For the text-containing cell, return its midpoint in [x, y] coordinate format. 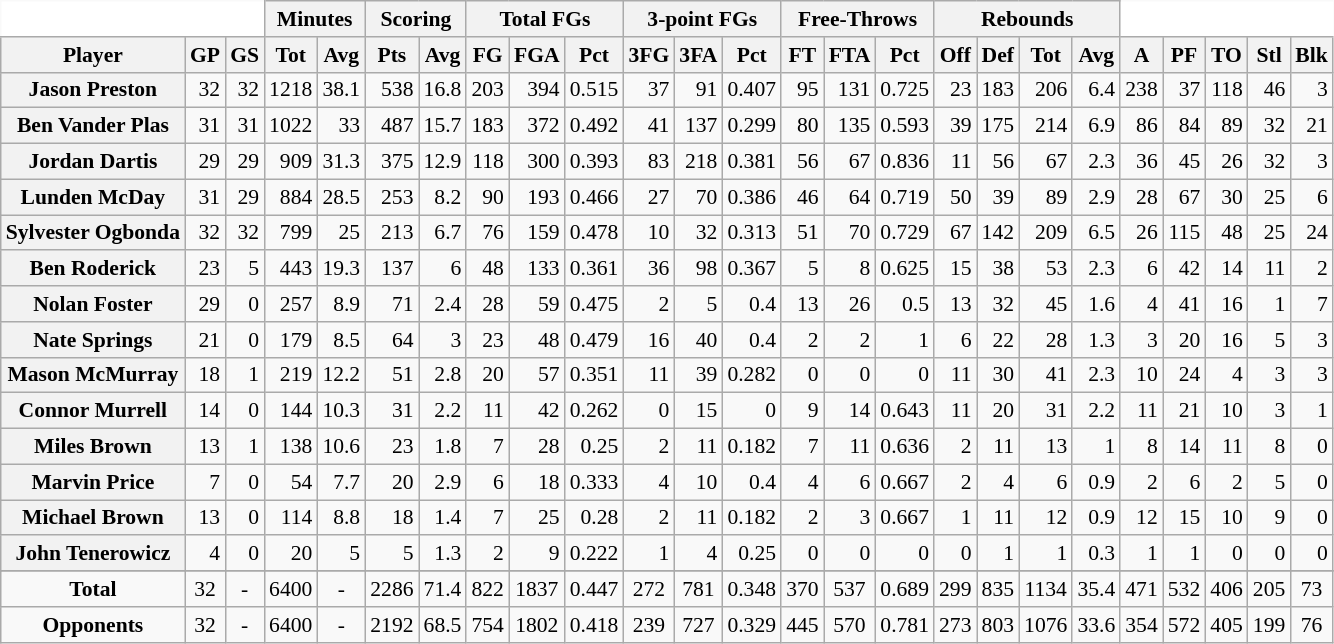
31.3 [341, 162]
273 [956, 625]
394 [537, 90]
0.282 [752, 375]
0.333 [594, 482]
445 [802, 625]
A [1142, 55]
405 [1226, 625]
71 [392, 304]
FG [488, 55]
Nate Springs [93, 340]
0.313 [752, 233]
159 [537, 233]
443 [290, 269]
3FG [648, 55]
10.3 [341, 411]
73 [1312, 589]
12.2 [341, 375]
0.515 [594, 90]
0.418 [594, 625]
6.7 [443, 233]
0.381 [752, 162]
1.4 [443, 518]
Stl [1270, 55]
3FA [698, 55]
8.2 [443, 197]
257 [290, 304]
532 [1184, 589]
822 [488, 589]
0.367 [752, 269]
Opponents [93, 625]
6.9 [1096, 126]
205 [1270, 589]
2192 [392, 625]
0.299 [752, 126]
114 [290, 518]
0.729 [904, 233]
59 [537, 304]
10.6 [341, 447]
1022 [290, 126]
0.28 [594, 518]
0.836 [904, 162]
Jordan Dartis [93, 162]
803 [998, 625]
FTA [850, 55]
0.636 [904, 447]
0.351 [594, 375]
213 [392, 233]
Pts [392, 55]
0.492 [594, 126]
131 [850, 90]
0.393 [594, 162]
0.725 [904, 90]
6.5 [1096, 233]
0.593 [904, 126]
199 [1270, 625]
218 [698, 162]
909 [290, 162]
193 [537, 197]
Total [93, 589]
38 [998, 269]
Rebounds [1027, 19]
0.478 [594, 233]
0.643 [904, 411]
135 [850, 126]
Total FGs [544, 19]
Scoring [416, 19]
406 [1226, 589]
253 [392, 197]
Marvin Price [93, 482]
TO [1226, 55]
Connor Murrell [93, 411]
0.329 [752, 625]
1134 [1046, 589]
115 [1184, 233]
884 [290, 197]
Minutes [314, 19]
142 [998, 233]
Off [956, 55]
2286 [392, 589]
471 [1142, 589]
0.3 [1096, 554]
537 [850, 589]
0.222 [594, 554]
133 [537, 269]
Def [998, 55]
372 [537, 126]
299 [956, 589]
33.6 [1096, 625]
8.9 [341, 304]
3-point FGs [702, 19]
175 [998, 126]
Lunden McDay [93, 197]
FGA [537, 55]
203 [488, 90]
354 [1142, 625]
33 [341, 126]
0.719 [904, 197]
0.262 [594, 411]
Free-Throws [858, 19]
0.361 [594, 269]
219 [290, 375]
727 [698, 625]
57 [537, 375]
0.5 [904, 304]
15.7 [443, 126]
19.3 [341, 269]
206 [1046, 90]
FT [802, 55]
PF [1184, 55]
0.466 [594, 197]
179 [290, 340]
0.386 [752, 197]
Nolan Foster [93, 304]
214 [1046, 126]
71.4 [443, 589]
2.8 [443, 375]
Ben Vander Plas [93, 126]
1837 [537, 589]
538 [392, 90]
95 [802, 90]
835 [998, 589]
68.5 [443, 625]
Blk [1312, 55]
570 [850, 625]
799 [290, 233]
Sylvester Ogbonda [93, 233]
Miles Brown [93, 447]
238 [1142, 90]
Michael Brown [93, 518]
John Tenerowicz [93, 554]
GS [244, 55]
2.4 [443, 304]
91 [698, 90]
27 [648, 197]
0.475 [594, 304]
54 [290, 482]
Mason McMurray [93, 375]
53 [1046, 269]
80 [802, 126]
6.4 [1096, 90]
Jason Preston [93, 90]
781 [698, 589]
8.5 [341, 340]
98 [698, 269]
144 [290, 411]
84 [1184, 126]
7.7 [341, 482]
90 [488, 197]
83 [648, 162]
300 [537, 162]
0.407 [752, 90]
1218 [290, 90]
86 [1142, 126]
16.8 [443, 90]
0.625 [904, 269]
138 [290, 447]
1.6 [1096, 304]
40 [698, 340]
0.348 [752, 589]
1802 [537, 625]
1076 [1046, 625]
375 [392, 162]
0.479 [594, 340]
38.1 [341, 90]
572 [1184, 625]
0.447 [594, 589]
12.9 [443, 162]
Ben Roderick [93, 269]
209 [1046, 233]
GP [205, 55]
272 [648, 589]
487 [392, 126]
0.781 [904, 625]
Player [93, 55]
8.8 [341, 518]
22 [998, 340]
50 [956, 197]
1.8 [443, 447]
239 [648, 625]
28.5 [341, 197]
35.4 [1096, 589]
0.689 [904, 589]
370 [802, 589]
754 [488, 625]
